For the text-containing cell, return its midpoint in (X, Y) coordinate format. 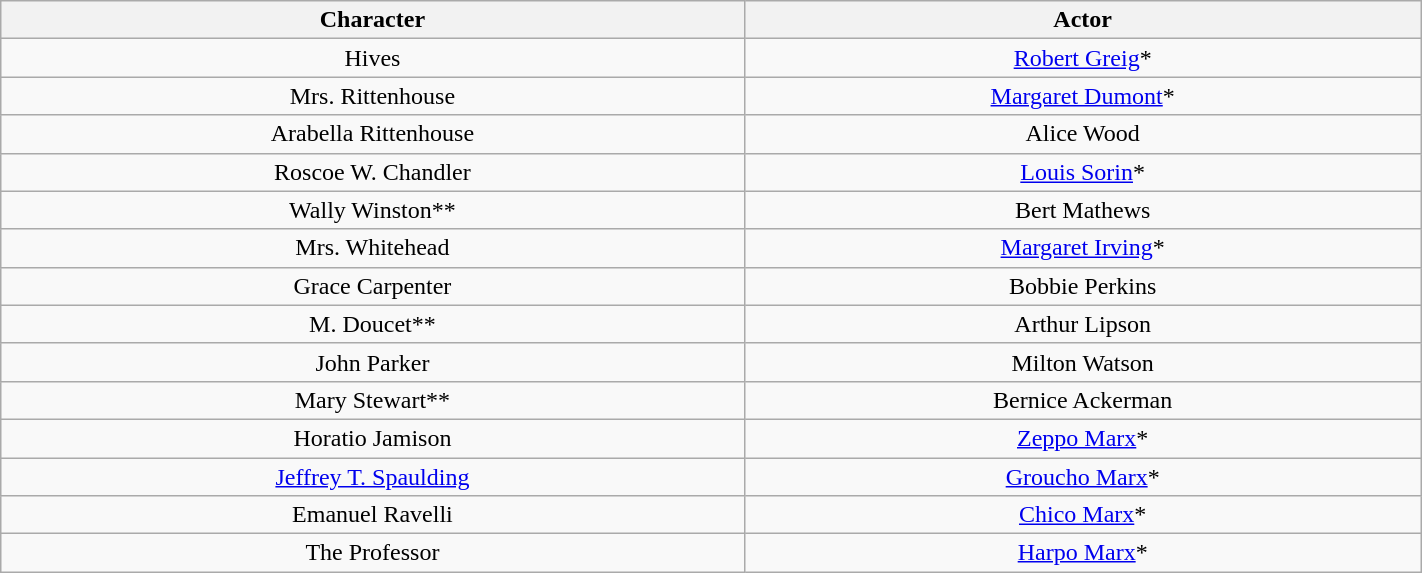
Bobbie Perkins (1082, 286)
Mrs. Rittenhouse (372, 96)
Bert Mathews (1082, 210)
Horatio Jamison (372, 438)
Character (372, 20)
Margaret Irving* (1082, 248)
Jeffrey T. Spaulding (372, 477)
Actor (1082, 20)
Alice Wood (1082, 134)
Emanuel Ravelli (372, 515)
Robert Greig* (1082, 58)
Chico Marx* (1082, 515)
Harpo Marx* (1082, 553)
Zeppo Marx* (1082, 438)
Arabella Rittenhouse (372, 134)
Mrs. Whitehead (372, 248)
John Parker (372, 362)
Wally Winston** (372, 210)
Mary Stewart** (372, 400)
Bernice Ackerman (1082, 400)
Louis Sorin* (1082, 172)
Roscoe W. Chandler (372, 172)
Arthur Lipson (1082, 324)
Grace Carpenter (372, 286)
Margaret Dumont* (1082, 96)
Hives (372, 58)
The Professor (372, 553)
Milton Watson (1082, 362)
M. Doucet** (372, 324)
Groucho Marx* (1082, 477)
